Search for the cell housing the specified text and yield its (x, y) center coordinate. 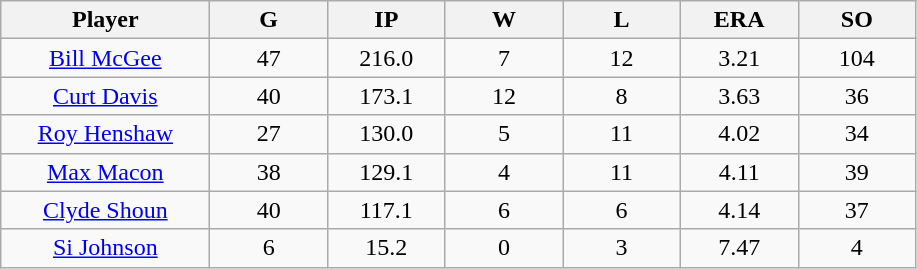
4.11 (739, 172)
27 (269, 134)
5 (504, 134)
117.1 (386, 210)
Roy Henshaw (106, 134)
Curt Davis (106, 96)
129.1 (386, 172)
7.47 (739, 248)
Si Johnson (106, 248)
38 (269, 172)
104 (857, 58)
SO (857, 20)
0 (504, 248)
L (622, 20)
7 (504, 58)
47 (269, 58)
3 (622, 248)
Max Macon (106, 172)
4.14 (739, 210)
39 (857, 172)
15.2 (386, 248)
216.0 (386, 58)
34 (857, 134)
36 (857, 96)
8 (622, 96)
173.1 (386, 96)
G (269, 20)
Bill McGee (106, 58)
130.0 (386, 134)
3.63 (739, 96)
ERA (739, 20)
IP (386, 20)
3.21 (739, 58)
W (504, 20)
Player (106, 20)
37 (857, 210)
4.02 (739, 134)
Clyde Shoun (106, 210)
